For the text-containing cell, return its midpoint in [x, y] coordinate format. 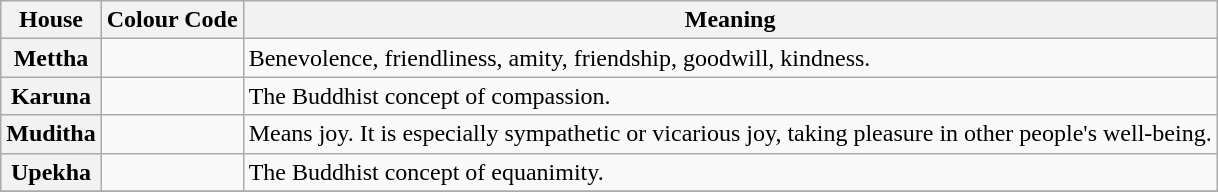
Muditha [51, 134]
Colour Code [172, 20]
Karuna [51, 96]
House [51, 20]
The Buddhist concept of compassion. [730, 96]
Means joy. It is especially sympathetic or vicarious joy, taking pleasure in other people's well-being. [730, 134]
Meaning [730, 20]
The Buddhist concept of equanimity. [730, 172]
Upekha [51, 172]
Mettha [51, 58]
Benevolence, friendliness, amity, friendship, goodwill, kindness. [730, 58]
